Determine the (x, y) coordinate at the center of the cell enclosing the given text.  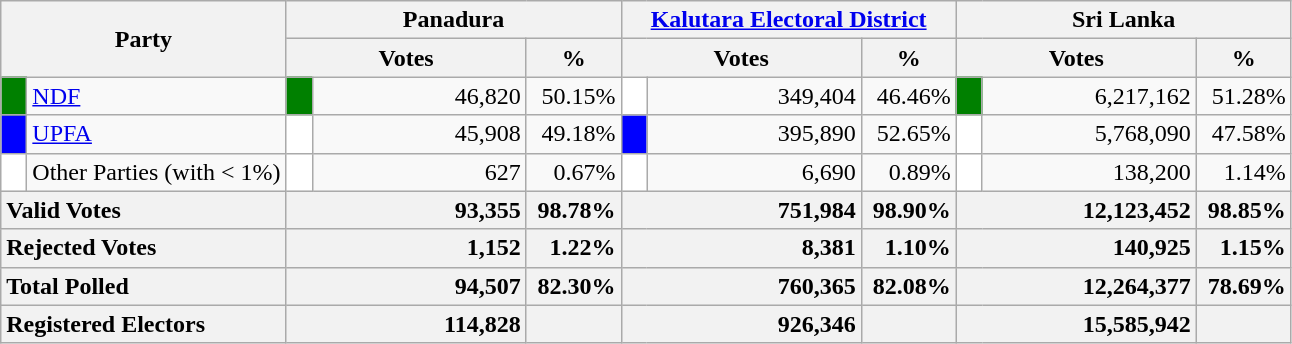
82.30% (574, 286)
Total Polled (144, 286)
0.89% (908, 172)
12,264,377 (1076, 286)
114,828 (406, 324)
5,768,090 (1089, 134)
8,381 (741, 248)
Registered Electors (144, 324)
98.85% (1244, 210)
138,200 (1089, 172)
47.58% (1244, 134)
751,984 (741, 210)
627 (419, 172)
52.65% (908, 134)
46.46% (908, 96)
49.18% (574, 134)
1.14% (1244, 172)
Other Parties (with < 1%) (156, 172)
45,908 (419, 134)
1.10% (908, 248)
Valid Votes (144, 210)
349,404 (754, 96)
Party (144, 39)
0.67% (574, 172)
12,123,452 (1076, 210)
6,217,162 (1089, 96)
46,820 (419, 96)
98.78% (574, 210)
760,365 (741, 286)
Panadura (454, 20)
93,355 (406, 210)
926,346 (741, 324)
1.15% (1244, 248)
1.22% (574, 248)
98.90% (908, 210)
51.28% (1244, 96)
15,585,942 (1076, 324)
6,690 (754, 172)
78.69% (1244, 286)
NDF (156, 96)
Rejected Votes (144, 248)
Kalutara Electoral District (788, 20)
Sri Lanka (1124, 20)
82.08% (908, 286)
UPFA (156, 134)
1,152 (406, 248)
94,507 (406, 286)
50.15% (574, 96)
395,890 (754, 134)
140,925 (1076, 248)
